Identify which cell holds the provided text, then report its (X, Y) central coordinate. 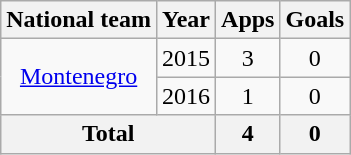
3 (248, 58)
Year (186, 20)
2015 (186, 58)
Goals (315, 20)
Total (108, 134)
1 (248, 96)
Apps (248, 20)
Montenegro (79, 77)
2016 (186, 96)
4 (248, 134)
National team (79, 20)
